Locate the cell with the specified text and output its [x, y] center coordinate. 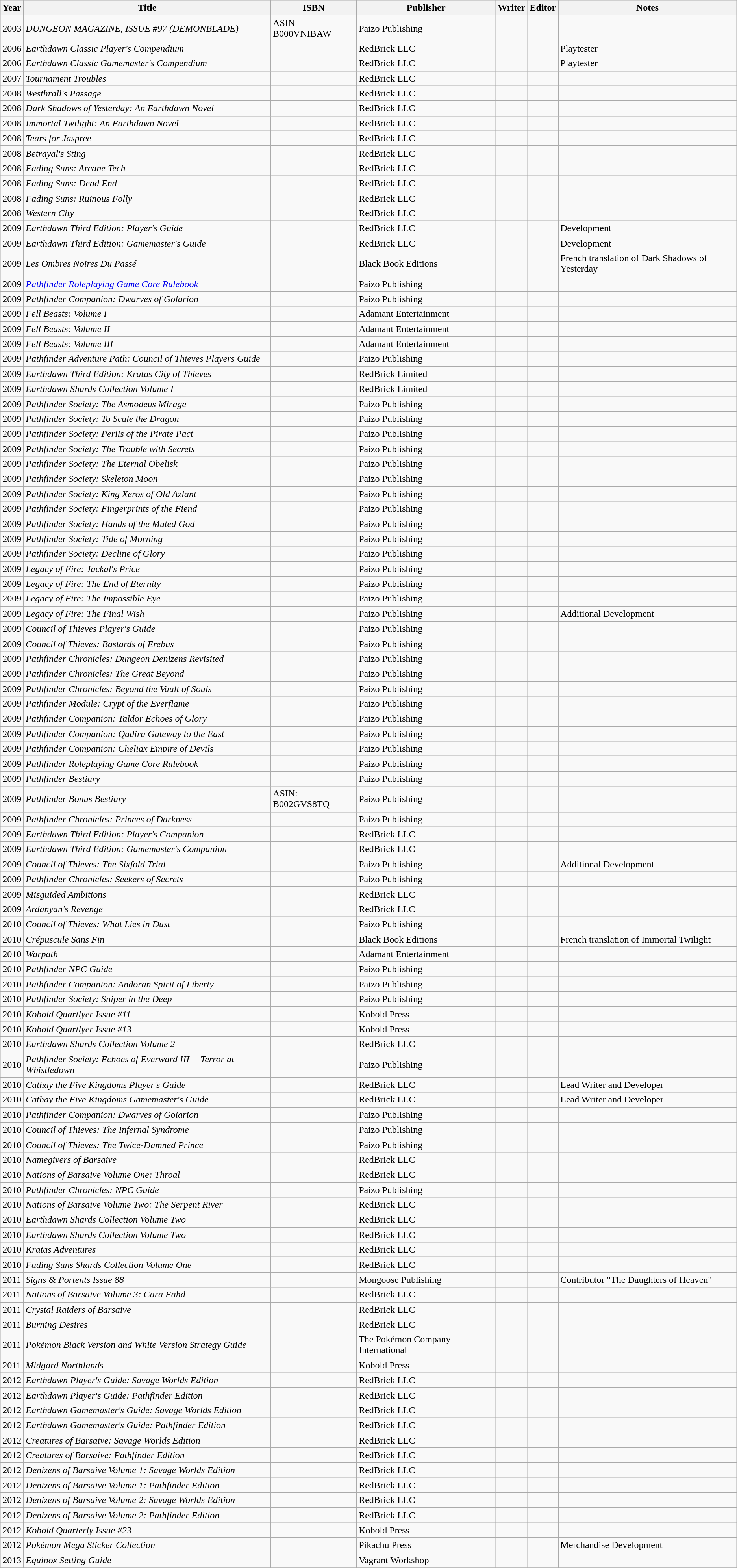
Midgard Northlands [147, 1365]
Nations of Barsaive Volume 3: Cara Fahd [147, 1295]
Pathfinder Chronicles: NPC Guide [147, 1190]
Creatures of Barsaive: Savage Worlds Edition [147, 1440]
Tournament Troubles [147, 78]
Pathfinder Chronicles: Beyond the Vault of Souls [147, 689]
Merchandise Development [647, 1545]
Earthdawn Third Edition: Gamemaster's Companion [147, 849]
Les Ombres Noires Du Passé [147, 264]
Year [12, 8]
Misguided Ambitions [147, 894]
Earthdawn Third Edition: Player's Companion [147, 834]
Earthdawn Gamemaster's Guide: Savage Worlds Edition [147, 1410]
Betrayal's Sting [147, 153]
Vagrant Workshop [426, 1560]
Kobold Quartlyer Issue #11 [147, 1014]
Pathfinder Society: Sniper in the Deep [147, 999]
Pathfinder Society: To Scale the Dragon [147, 419]
Pathfinder Module: Crypt of the Everflame [147, 704]
Warpath [147, 954]
Creatures of Barsaive: Pathfinder Edition [147, 1455]
Pathfinder Society: Tide of Morning [147, 539]
Crystal Raiders of Barsaive [147, 1310]
Pathfinder Companion: Taldor Echoes of Glory [147, 719]
Westhrall's Passage [147, 93]
Pathfinder Adventure Path: Council of Thieves Players Guide [147, 359]
Writer [512, 8]
Dark Shadows of Yesterday: An Earthdawn Novel [147, 108]
Pathfinder Companion: Qadira Gateway to the East [147, 734]
Fading Suns Shards Collection Volume One [147, 1265]
Western City [147, 213]
Ardanyan's Revenge [147, 909]
2013 [12, 1560]
Pathfinder Society: Skeleton Moon [147, 479]
Earthdawn Classic Gamemaster's Compendium [147, 63]
Council of Thieves: Bastards of Erebus [147, 644]
Earthdawn Gamemaster's Guide: Pathfinder Edition [147, 1425]
Fading Suns: Ruinous Folly [147, 198]
Editor [543, 8]
Equinox Setting Guide [147, 1560]
Pathfinder Chronicles: Princes of Darkness [147, 819]
French translation of Immortal Twilight [647, 939]
Fell Beasts: Volume I [147, 314]
Legacy of Fire: The Impossible Eye [147, 599]
Fell Beasts: Volume II [147, 329]
Earthdawn Classic Player's Compendium [147, 48]
Title [147, 8]
Denizens of Barsaive Volume 2: Pathfinder Edition [147, 1515]
Earthdawn Shards Collection Volume 2 [147, 1044]
Pathfinder Society: Echoes of Everward III -- Terror at Whistledown [147, 1064]
Pathfinder Society: King Xeros of Old Azlant [147, 494]
Denizens of Barsaive Volume 2: Savage Worlds Edition [147, 1500]
The Pokémon Company International [426, 1345]
Pokémon Mega Sticker Collection [147, 1545]
Tears for Jaspree [147, 138]
Council of Thieves: What Lies in Dust [147, 924]
DUNGEON MAGAZINE, ISSUE #97 (DEMONBLADE) [147, 28]
Earthdawn Third Edition: Player's Guide [147, 228]
Pathfinder Society: Decline of Glory [147, 554]
Pathfinder Bonus Bestiary [147, 799]
Earthdawn Third Edition: Gamemaster's Guide [147, 243]
Kobold Quarterly Issue #23 [147, 1530]
Council of Thieves Player's Guide [147, 629]
French translation of Dark Shadows of Yesterday [647, 264]
Pikachu Press [426, 1545]
Council of Thieves: The Twice-Damned Prince [147, 1145]
Pathfinder Chronicles: The Great Beyond [147, 674]
Pathfinder Companion: Andoran Spirit of Liberty [147, 984]
Earthdawn Player's Guide: Pathfinder Edition [147, 1395]
Denizens of Barsaive Volume 1: Savage Worlds Edition [147, 1470]
Pathfinder Society: The Asmodeus Mirage [147, 404]
Cathay the Five Kingdoms Gamemaster's Guide [147, 1100]
ASIN B000VNIBAW [314, 28]
Council of Thieves: The Sixfold Trial [147, 864]
Fading Suns: Arcane Tech [147, 168]
Pathfinder NPC Guide [147, 969]
Pathfinder Chronicles: Seekers of Secrets [147, 879]
Pathfinder Society: The Eternal Obelisk [147, 464]
Pathfinder Society: Perils of the Pirate Pact [147, 434]
Pathfinder Society: Fingerprints of the Fiend [147, 509]
Contributor "The Daughters of Heaven" [647, 1280]
Fading Suns: Dead End [147, 183]
2003 [12, 28]
Pathfinder Society: Hands of the Muted God [147, 524]
Legacy of Fire: The Final Wish [147, 614]
Cathay the Five Kingdoms Player's Guide [147, 1085]
Nations of Barsaive Volume One: Throal [147, 1175]
Mongoose Publishing [426, 1280]
Notes [647, 8]
Council of Thieves: The Infernal Syndrome [147, 1130]
Earthdawn Third Edition: Kratas City of Thieves [147, 374]
Crépuscule Sans Fin [147, 939]
ASIN: B002GVS8TQ [314, 799]
Pokémon Black Version and White Version Strategy Guide [147, 1345]
Immortal Twilight: An Earthdawn Novel [147, 123]
Kratas Adventures [147, 1250]
Kobold Quartlyer Issue #13 [147, 1029]
Pathfinder Society: The Trouble with Secrets [147, 449]
2007 [12, 78]
Signs & Portents Issue 88 [147, 1280]
Nations of Barsaive Volume Two: The Serpent River [147, 1205]
Pathfinder Bestiary [147, 779]
Namegivers of Barsaive [147, 1160]
Pathfinder Companion: Cheliax Empire of Devils [147, 749]
Denizens of Barsaive Volume 1: Pathfinder Edition [147, 1485]
Earthdawn Player's Guide: Savage Worlds Edition [147, 1380]
ISBN [314, 8]
Earthdawn Shards Collection Volume I [147, 389]
Burning Desires [147, 1325]
Legacy of Fire: The End of Eternity [147, 584]
Pathfinder Chronicles: Dungeon Denizens Revisited [147, 659]
Legacy of Fire: Jackal's Price [147, 569]
Fell Beasts: Volume III [147, 344]
Publisher [426, 8]
